Detect which cell encompasses the target text, then output its [x, y] center coordinate. 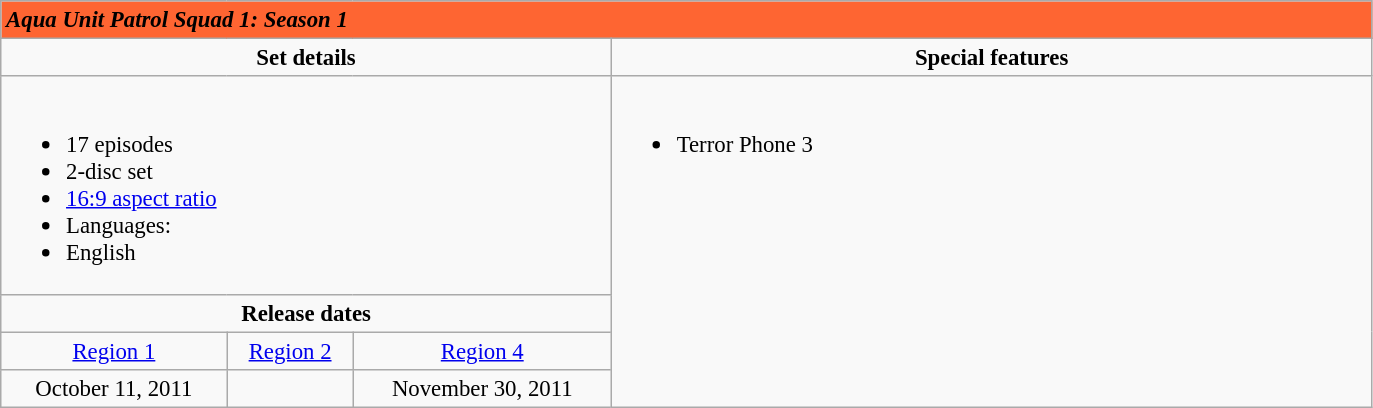
Aqua Unit Patrol Squad 1: Season 1 [686, 20]
October 11, 2011 [114, 388]
Region 4 [482, 351]
November 30, 2011 [482, 388]
Set details [306, 58]
Region 1 [114, 351]
17 episodes2-disc set16:9 aspect ratioLanguages:English [306, 185]
Region 2 [290, 351]
Terror Phone 3 [992, 242]
Release dates [306, 313]
Special features [992, 58]
